Scan for the cell matching the given text and deliver its [X, Y] coordinate at center. 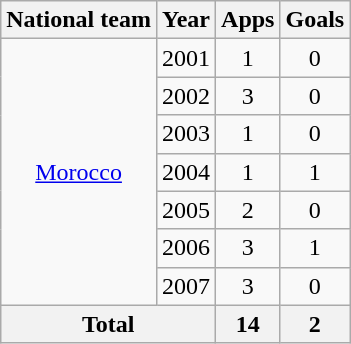
Morocco [79, 172]
Total [108, 324]
2005 [186, 210]
Goals [315, 20]
National team [79, 20]
2007 [186, 286]
2006 [186, 248]
2003 [186, 134]
Year [186, 20]
14 [248, 324]
2002 [186, 96]
2001 [186, 58]
Apps [248, 20]
2004 [186, 172]
